Identify which cell holds the provided text, then report its [x, y] central coordinate. 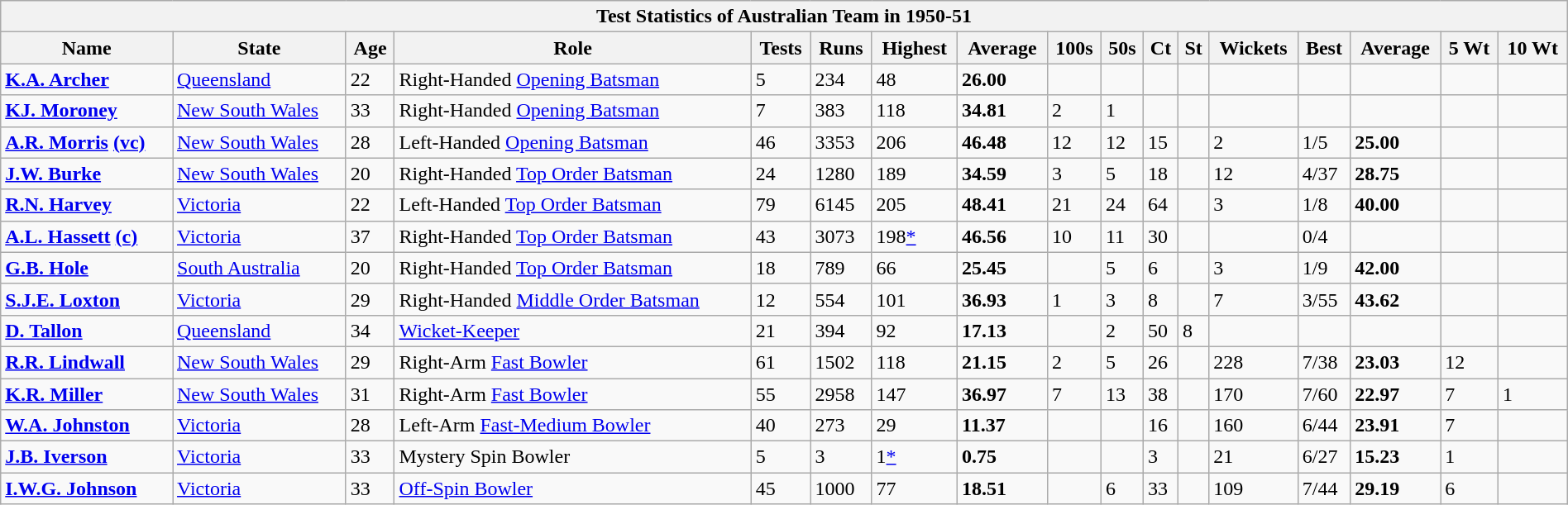
45 [781, 488]
50 [1161, 331]
206 [915, 142]
15 [1161, 142]
Runs [841, 48]
Off-Spin Bowler [572, 488]
K.A. Archer [87, 79]
Tests [781, 48]
30 [1161, 236]
234 [841, 79]
Wicket-Keeper [572, 331]
66 [915, 268]
Wickets [1254, 48]
383 [841, 111]
22.97 [1396, 394]
St [1193, 48]
Age [370, 48]
198* [915, 236]
15.23 [1396, 457]
100s [1073, 48]
2958 [841, 394]
R.R. Lindwall [87, 362]
1502 [841, 362]
48 [915, 79]
D. Tallon [87, 331]
21.15 [1002, 362]
1* [915, 457]
Ct [1161, 48]
48.41 [1002, 205]
K.R. Miller [87, 394]
1/8 [1323, 205]
64 [1161, 205]
11.37 [1002, 426]
W.A. Johnston [87, 426]
7/38 [1323, 362]
43 [781, 236]
J.W. Burke [87, 174]
S.J.E. Loxton [87, 299]
G.B. Hole [87, 268]
46 [781, 142]
South Australia [259, 268]
13 [1121, 394]
189 [915, 174]
55 [781, 394]
40 [781, 426]
18.51 [1002, 488]
0/4 [1323, 236]
46.48 [1002, 142]
A.R. Morris (vc) [87, 142]
Best [1323, 48]
40.00 [1396, 205]
1/5 [1323, 142]
1/9 [1323, 268]
KJ. Moroney [87, 111]
77 [915, 488]
34.81 [1002, 111]
R.N. Harvey [87, 205]
101 [915, 299]
A.L. Hassett (c) [87, 236]
160 [1254, 426]
394 [841, 331]
Highest [915, 48]
Role [572, 48]
205 [915, 205]
34 [370, 331]
50s [1121, 48]
109 [1254, 488]
26.00 [1002, 79]
228 [1254, 362]
46.56 [1002, 236]
61 [781, 362]
43.62 [1396, 299]
Test Statistics of Australian Team in 1950-51 [784, 17]
Name [87, 48]
1000 [841, 488]
42.00 [1396, 268]
31 [370, 394]
25.45 [1002, 268]
6/44 [1323, 426]
170 [1254, 394]
147 [915, 394]
37 [370, 236]
23.91 [1396, 426]
23.03 [1396, 362]
6/27 [1323, 457]
5 Wt [1470, 48]
10 Wt [1532, 48]
92 [915, 331]
273 [841, 426]
Mystery Spin Bowler [572, 457]
789 [841, 268]
79 [781, 205]
6145 [841, 205]
4/37 [1323, 174]
17.13 [1002, 331]
29.19 [1396, 488]
Left-Arm Fast-Medium Bowler [572, 426]
26 [1161, 362]
Left-Handed Top Order Batsman [572, 205]
3073 [841, 236]
36.93 [1002, 299]
J.B. Iverson [87, 457]
38 [1161, 394]
0.75 [1002, 457]
554 [841, 299]
State [259, 48]
28.75 [1396, 174]
3353 [841, 142]
10 [1073, 236]
36.97 [1002, 394]
25.00 [1396, 142]
7/44 [1323, 488]
34.59 [1002, 174]
3/55 [1323, 299]
11 [1121, 236]
I.W.G. Johnson [87, 488]
Right-Handed Middle Order Batsman [572, 299]
7/60 [1323, 394]
16 [1161, 426]
1280 [841, 174]
Left-Handed Opening Batsman [572, 142]
